Determine the [x, y] coordinate at the center of the cell enclosing the given text.  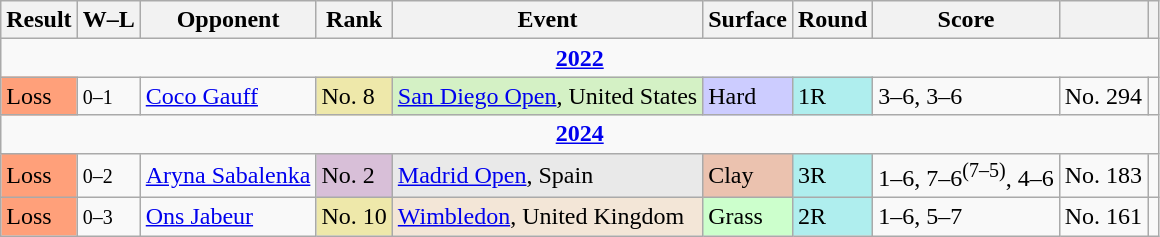
1–6, 7–6(7–5), 4–6 [966, 176]
No. 8 [354, 96]
Surface [748, 20]
Wimbledon, United Kingdom [547, 217]
Score [966, 20]
Result [39, 20]
Madrid Open, Spain [547, 176]
No. 161 [1103, 217]
Round [832, 20]
Ons Jabeur [228, 217]
0–2 [108, 176]
Aryna Sabalenka [228, 176]
0–3 [108, 217]
3R [832, 176]
Coco Gauff [228, 96]
0–1 [108, 96]
Opponent [228, 20]
1–6, 5–7 [966, 217]
Hard [748, 96]
No. 2 [354, 176]
No. 183 [1103, 176]
2022 [580, 58]
1R [832, 96]
2R [832, 217]
San Diego Open, United States [547, 96]
No. 294 [1103, 96]
2024 [580, 134]
Clay [748, 176]
Rank [354, 20]
No. 10 [354, 217]
3–6, 3–6 [966, 96]
Event [547, 20]
W–L [108, 20]
Grass [748, 217]
